Determine the [X, Y] coordinate at the center of the cell enclosing the given text.  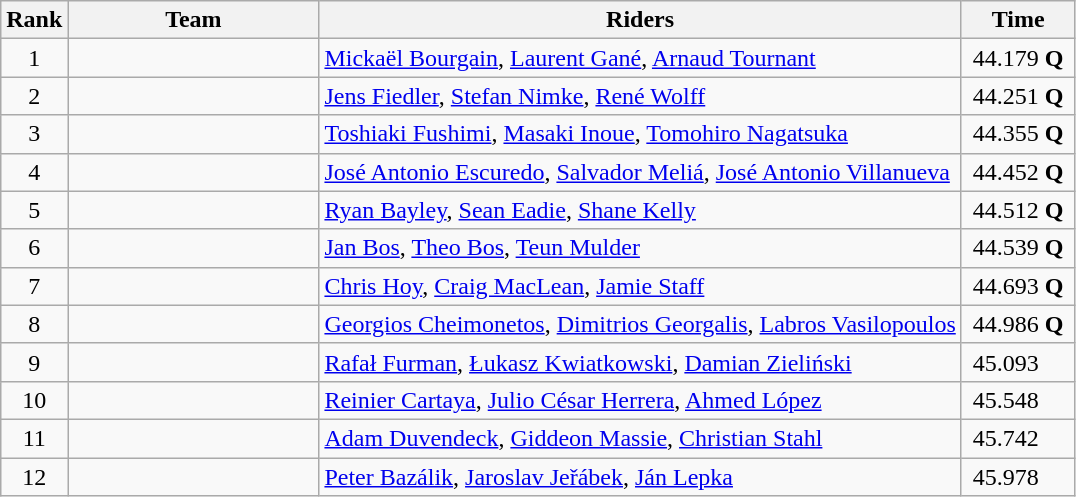
44.693 Q [1018, 286]
8 [34, 324]
Adam Duvendeck, Giddeon Massie, Christian Stahl [640, 438]
7 [34, 286]
45.093 [1018, 362]
Team [194, 20]
9 [34, 362]
5 [34, 210]
2 [34, 96]
1 [34, 58]
Mickaël Bourgain, Laurent Gané, Arnaud Tournant [640, 58]
3 [34, 134]
Rafał Furman, Łukasz Kwiatkowski, Damian Zieliński [640, 362]
Rank [34, 20]
Peter Bazálik, Jaroslav Jeřábek, Ján Lepka [640, 477]
Jens Fiedler, Stefan Nimke, René Wolff [640, 96]
José Antonio Escuredo, Salvador Meliá, José Antonio Villanueva [640, 172]
Riders [640, 20]
Time [1018, 20]
44.355 Q [1018, 134]
44.539 Q [1018, 248]
45.978 [1018, 477]
10 [34, 400]
44.452 Q [1018, 172]
Georgios Cheimonetos, Dimitrios Georgalis, Labros Vasilopoulos [640, 324]
Chris Hoy, Craig MacLean, Jamie Staff [640, 286]
11 [34, 438]
12 [34, 477]
Jan Bos, Theo Bos, Teun Mulder [640, 248]
45.548 [1018, 400]
44.512 Q [1018, 210]
44.986 Q [1018, 324]
45.742 [1018, 438]
6 [34, 248]
44.251 Q [1018, 96]
4 [34, 172]
Toshiaki Fushimi, Masaki Inoue, Tomohiro Nagatsuka [640, 134]
44.179 Q [1018, 58]
Ryan Bayley, Sean Eadie, Shane Kelly [640, 210]
Reinier Cartaya, Julio César Herrera, Ahmed López [640, 400]
